Search for the cell housing the specified text and yield its (X, Y) center coordinate. 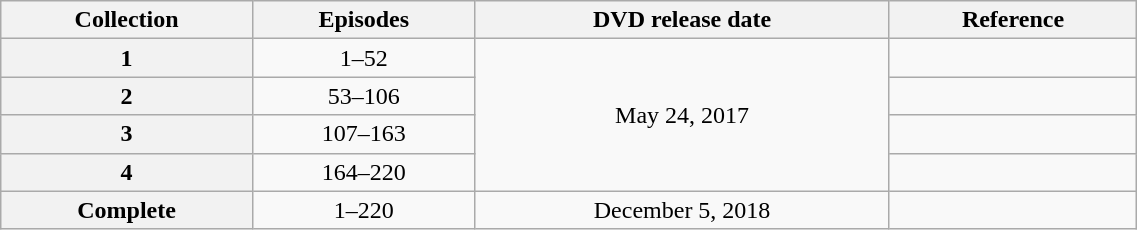
107–163 (364, 134)
4 (127, 172)
1–220 (364, 210)
Collection (127, 20)
2 (127, 96)
Complete (127, 210)
Episodes (364, 20)
DVD release date (682, 20)
May 24, 2017 (682, 115)
1 (127, 58)
164–220 (364, 172)
December 5, 2018 (682, 210)
53–106 (364, 96)
3 (127, 134)
Reference (1013, 20)
1–52 (364, 58)
